Identify which cell holds the provided text, then report its (X, Y) central coordinate. 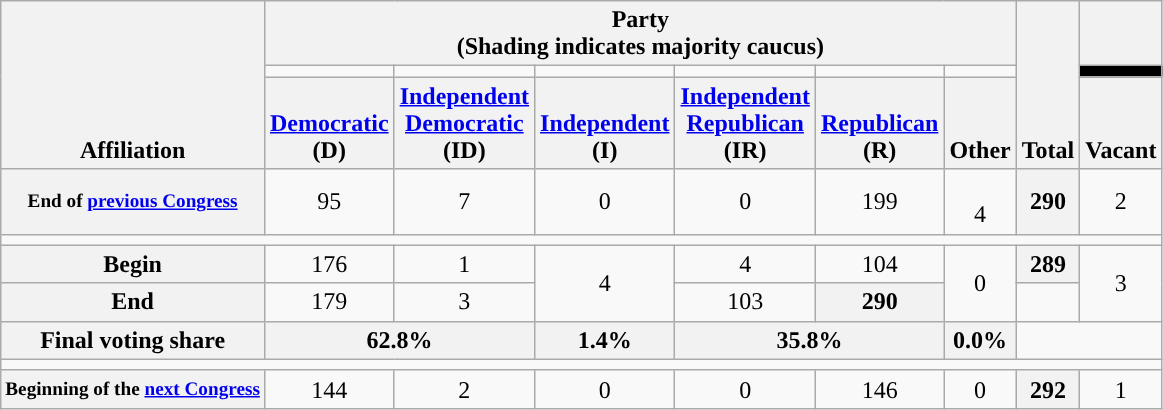
35.8% (810, 340)
Begin (133, 264)
IndependentRepublican(IR) (745, 123)
Vacant (1121, 123)
7 (464, 202)
Independent(I) (605, 123)
62.8% (399, 340)
289 (1048, 264)
Other (980, 123)
179 (329, 302)
144 (329, 389)
103 (745, 302)
Affiliation (133, 85)
Party (Shading indicates majority caucus) (640, 34)
176 (329, 264)
0.0% (980, 340)
Democratic(D) (329, 123)
1.4% (605, 340)
IndependentDemocratic(ID) (464, 123)
199 (879, 202)
Final voting share (133, 340)
End of previous Congress (133, 202)
95 (329, 202)
Republican(R) (879, 123)
104 (879, 264)
146 (879, 389)
292 (1048, 389)
End (133, 302)
Total (1048, 85)
Beginning of the next Congress (133, 389)
